For the text-containing cell, return its midpoint in [x, y] coordinate format. 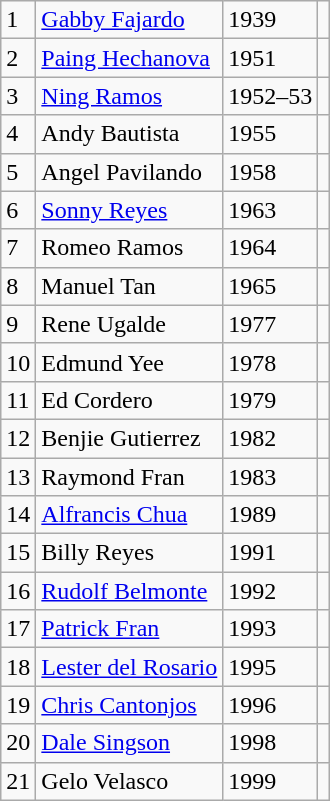
1958 [270, 172]
1952–53 [270, 96]
1991 [270, 553]
Benjie Gutierrez [130, 438]
Ed Cordero [130, 400]
1979 [270, 400]
17 [18, 629]
10 [18, 362]
1 [18, 20]
6 [18, 210]
1989 [270, 515]
Alfrancis Chua [130, 515]
1951 [270, 58]
Lester del Rosario [130, 667]
1999 [270, 781]
5 [18, 172]
1939 [270, 20]
8 [18, 286]
1955 [270, 134]
Gelo Velasco [130, 781]
15 [18, 553]
4 [18, 134]
1983 [270, 477]
Chris Cantonjos [130, 705]
1998 [270, 743]
Rudolf Belmonte [130, 591]
Ning Ramos [130, 96]
Sonny Reyes [130, 210]
1965 [270, 286]
1978 [270, 362]
Paing Hechanova [130, 58]
18 [18, 667]
21 [18, 781]
Gabby Fajardo [130, 20]
1964 [270, 248]
1977 [270, 324]
1995 [270, 667]
11 [18, 400]
Edmund Yee [130, 362]
Andy Bautista [130, 134]
13 [18, 477]
Dale Singson [130, 743]
Angel Pavilando [130, 172]
1963 [270, 210]
1982 [270, 438]
20 [18, 743]
Manuel Tan [130, 286]
1992 [270, 591]
16 [18, 591]
12 [18, 438]
Billy Reyes [130, 553]
19 [18, 705]
1993 [270, 629]
3 [18, 96]
9 [18, 324]
Patrick Fran [130, 629]
7 [18, 248]
Romeo Ramos [130, 248]
2 [18, 58]
Rene Ugalde [130, 324]
Raymond Fran [130, 477]
1996 [270, 705]
14 [18, 515]
